Pinpoint the cell where the given text exists, returning its [X, Y] midpoint coordinate. 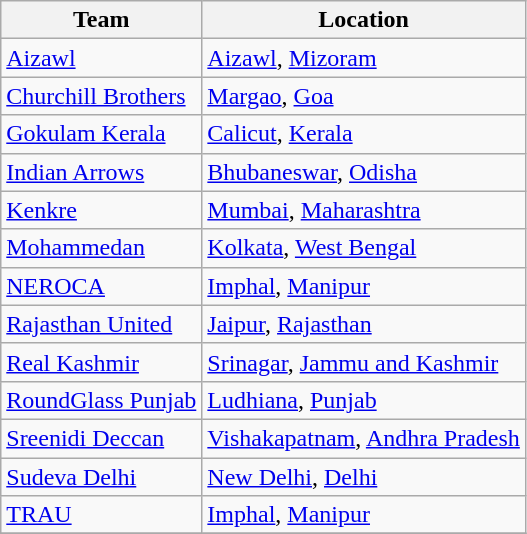
Kolkata, West Bengal [364, 248]
Vishakapatnam, Andhra Pradesh [364, 438]
Bhubaneswar, Odisha [364, 172]
Team [102, 20]
Mohammedan [102, 248]
Aizawl [102, 58]
Sudeva Delhi [102, 477]
New Delhi, Delhi [364, 477]
Sreenidi Deccan [102, 438]
Churchill Brothers [102, 96]
TRAU [102, 515]
Aizawl, Mizoram [364, 58]
NEROCA [102, 286]
Kenkre [102, 210]
Ludhiana, Punjab [364, 400]
Indian Arrows [102, 172]
RoundGlass Punjab [102, 400]
Mumbai, Maharashtra [364, 210]
Jaipur, Rajasthan [364, 324]
Gokulam Kerala [102, 134]
Real Kashmir [102, 362]
Location [364, 20]
Calicut, Kerala [364, 134]
Rajasthan United [102, 324]
Margao, Goa [364, 96]
Srinagar, Jammu and Kashmir [364, 362]
